Pinpoint the cell where the given text exists, returning its [x, y] midpoint coordinate. 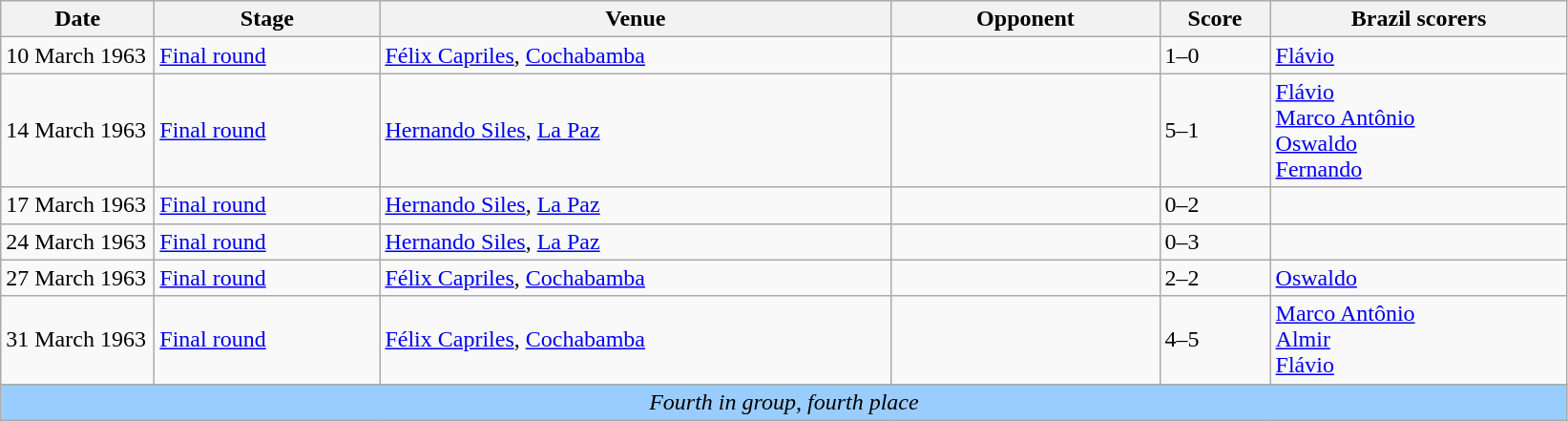
Flávio [1418, 55]
17 March 1963 [78, 205]
27 March 1963 [78, 278]
Stage [267, 19]
Date [78, 19]
5–1 [1215, 130]
Marco Antônio Almir Flávio [1418, 340]
Score [1215, 19]
31 March 1963 [78, 340]
0–2 [1215, 205]
2–2 [1215, 278]
14 March 1963 [78, 130]
Brazil scorers [1418, 19]
0–3 [1215, 242]
Oswaldo [1418, 278]
Fourth in group, fourth place [784, 402]
4–5 [1215, 340]
Flávio Marco Antônio Oswaldo Fernando [1418, 130]
1–0 [1215, 55]
Venue [636, 19]
Opponent [1025, 19]
24 March 1963 [78, 242]
10 March 1963 [78, 55]
